Extract the [X, Y] coordinate from the center of the cell holding the provided text.  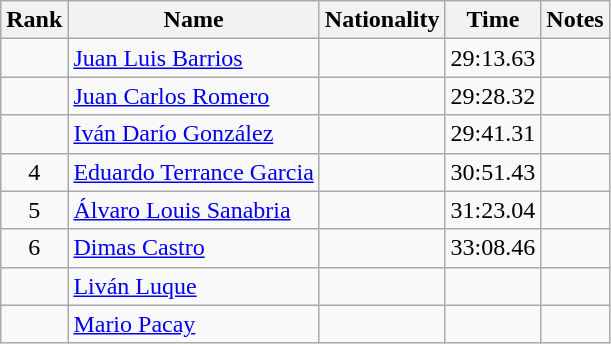
4 [34, 172]
Eduardo Terrance Garcia [194, 172]
Liván Luque [194, 286]
Name [194, 20]
5 [34, 210]
Time [493, 20]
30:51.43 [493, 172]
Juan Carlos Romero [194, 96]
Rank [34, 20]
Dimas Castro [194, 248]
Álvaro Louis Sanabria [194, 210]
29:13.63 [493, 58]
6 [34, 248]
33:08.46 [493, 248]
31:23.04 [493, 210]
Juan Luis Barrios [194, 58]
Notes [575, 20]
Iván Darío González [194, 134]
Nationality [382, 20]
Mario Pacay [194, 324]
29:28.32 [493, 96]
29:41.31 [493, 134]
